From the cell containing the given text, extract its center point as [X, Y] coordinate. 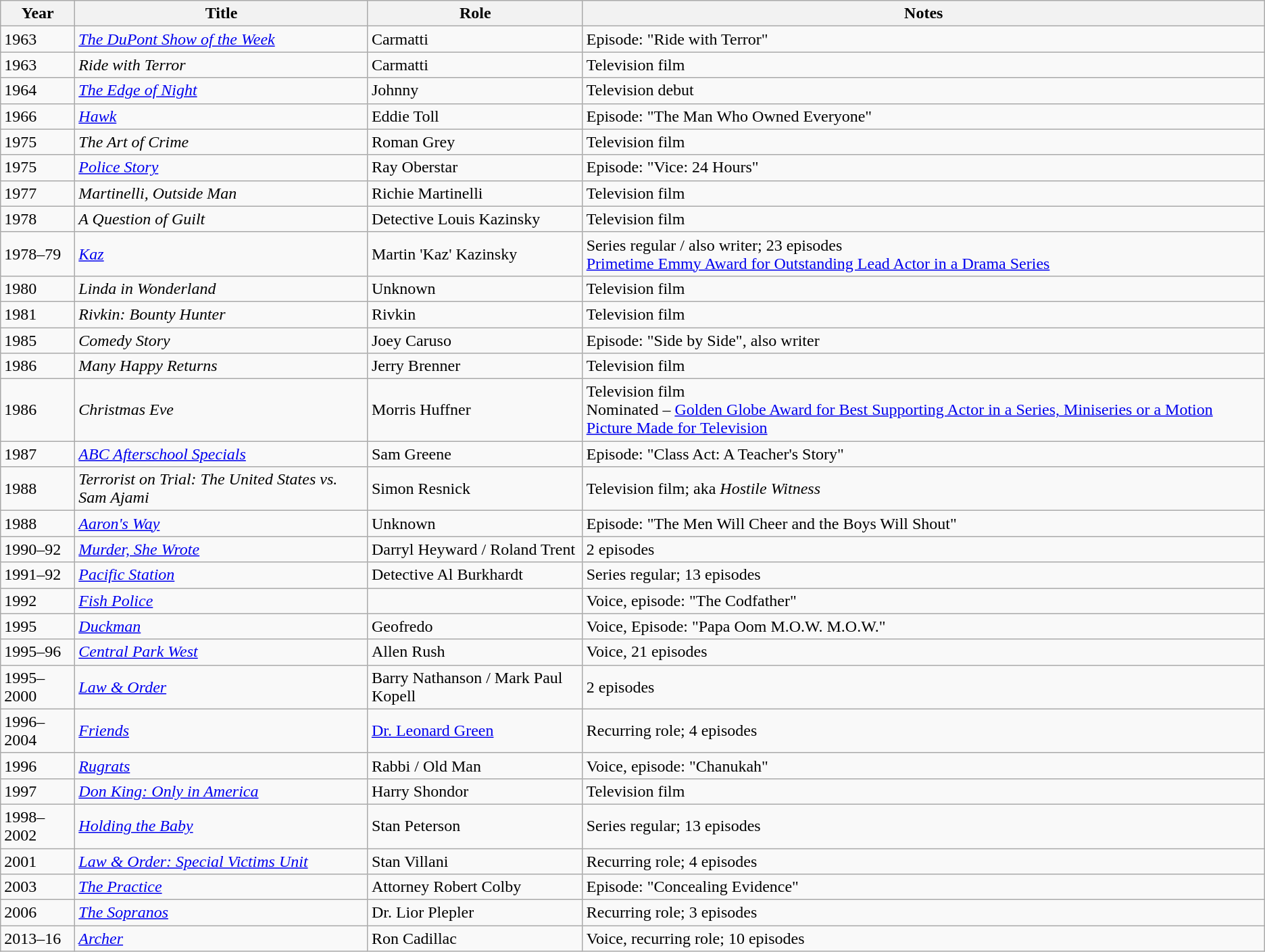
Episode: "The Men Will Cheer and the Boys Will Shout" [923, 524]
ABC Afterschool Specials [222, 454]
2013–16 [38, 938]
Attorney Robert Colby [475, 887]
Television film; aka Hostile Witness [923, 489]
Sam Greene [475, 454]
1978–79 [38, 254]
Martin 'Kaz' Kazinsky [475, 254]
Rugrats [222, 766]
Dr. Leonard Green [475, 731]
Rabbi / Old Man [475, 766]
Harry Shondor [475, 791]
Eddie Toll [475, 116]
Ron Cadillac [475, 938]
Jerry Brenner [475, 366]
1981 [38, 314]
Joey Caruso [475, 340]
1995–2000 [38, 686]
Year [38, 14]
1990–92 [38, 549]
Murder, She Wrote [222, 549]
Many Happy Returns [222, 366]
Terrorist on Trial: The United States vs. Sam Ajami [222, 489]
Dr. Lior Plepler [475, 913]
Stan Peterson [475, 826]
Episode: "Concealing Evidence" [923, 887]
The Edge of Night [222, 91]
A Question of Guilt [222, 219]
Ray Oberstar [475, 168]
1995 [38, 626]
Archer [222, 938]
Morris Huffner [475, 410]
Duckman [222, 626]
Voice, episode: "The Codfather" [923, 601]
1985 [38, 340]
1987 [38, 454]
Geofredo [475, 626]
Kaz [222, 254]
Comedy Story [222, 340]
1995–96 [38, 652]
Television filmNominated – Golden Globe Award for Best Supporting Actor in a Series, Miniseries or a Motion Picture Made for Television [923, 410]
Roman Grey [475, 142]
1996 [38, 766]
Rivkin: Bounty Hunter [222, 314]
Detective Louis Kazinsky [475, 219]
Episode: "Ride with Terror" [923, 39]
Hawk [222, 116]
Role [475, 14]
1992 [38, 601]
Title [222, 14]
Police Story [222, 168]
Voice, recurring role; 10 episodes [923, 938]
Stan Villani [475, 861]
2006 [38, 913]
Pacific Station [222, 575]
Richie Martinelli [475, 193]
Darryl Heyward / Roland Trent [475, 549]
Don King: Only in America [222, 791]
Fish Police [222, 601]
Christmas Eve [222, 410]
Simon Resnick [475, 489]
Notes [923, 14]
2003 [38, 887]
Voice, episode: "Chanukah" [923, 766]
Detective Al Burkhardt [475, 575]
Episode: "Side by Side", also writer [923, 340]
Allen Rush [475, 652]
1964 [38, 91]
The Sopranos [222, 913]
1977 [38, 193]
Series regular / also writer; 23 episodesPrimetime Emmy Award for Outstanding Lead Actor in a Drama Series [923, 254]
Aaron's Way [222, 524]
Holding the Baby [222, 826]
The DuPont Show of the Week [222, 39]
The Practice [222, 887]
1996–2004 [38, 731]
1998–2002 [38, 826]
Episode: "Vice: 24 Hours" [923, 168]
Television debut [923, 91]
Friends [222, 731]
2001 [38, 861]
Central Park West [222, 652]
Law & Order [222, 686]
1997 [38, 791]
1966 [38, 116]
Johnny [475, 91]
1991–92 [38, 575]
1978 [38, 219]
Ride with Terror [222, 65]
Law & Order: Special Victims Unit [222, 861]
Voice, 21 episodes [923, 652]
1980 [38, 289]
Voice, Episode: "Papa Oom M.O.W. M.O.W." [923, 626]
Episode: "The Man Who Owned Everyone" [923, 116]
The Art of Crime [222, 142]
Recurring role; 3 episodes [923, 913]
Episode: "Class Act: A Teacher's Story" [923, 454]
Rivkin [475, 314]
Barry Nathanson / Mark Paul Kopell [475, 686]
Martinelli, Outside Man [222, 193]
Linda in Wonderland [222, 289]
